Capture the cell that displays the provided text and extract its [x, y] central coordinate. 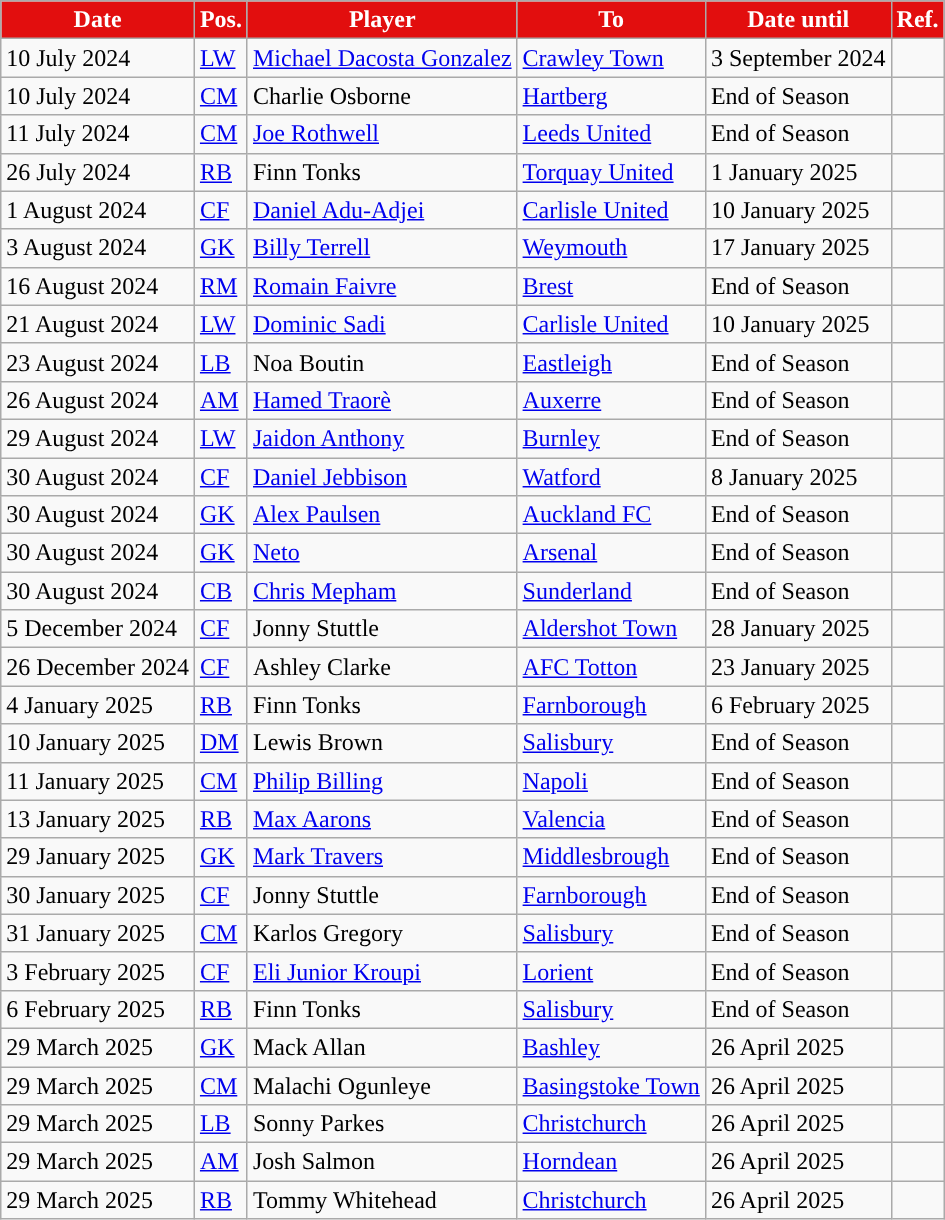
AFC Totton [611, 667]
16 August 2024 [98, 286]
Hamed Traorè [382, 400]
26 December 2024 [98, 667]
3 September 2024 [798, 58]
Leeds United [611, 134]
3 August 2024 [98, 248]
Jaidon Anthony [382, 438]
29 August 2024 [98, 438]
26 July 2024 [98, 172]
RM [220, 286]
Alex Paulsen [382, 515]
Basingstoke Town [611, 1085]
Daniel Adu-Adjei [382, 210]
Dominic Sadi [382, 324]
8 January 2025 [798, 477]
Eli Junior Kroupi [382, 971]
Neto [382, 553]
Player [382, 20]
Romain Faivre [382, 286]
11 July 2024 [98, 134]
30 January 2025 [98, 895]
Eastleigh [611, 362]
Crawley Town [611, 58]
Mack Allan [382, 1047]
Billy Terrell [382, 248]
17 January 2025 [798, 248]
Chris Mepham [382, 591]
Ref. [918, 20]
Lorient [611, 971]
Malachi Ogunleye [382, 1085]
Pos. [220, 20]
1 January 2025 [798, 172]
Torquay United [611, 172]
Middlesbrough [611, 857]
5 December 2024 [98, 629]
23 August 2024 [98, 362]
Max Aarons [382, 819]
Valencia [611, 819]
Napoli [611, 781]
Auxerre [611, 400]
Horndean [611, 1162]
Watford [611, 477]
Joe Rothwell [382, 134]
Date [98, 20]
1 August 2024 [98, 210]
Hartberg [611, 96]
CB [220, 591]
28 January 2025 [798, 629]
Sonny Parkes [382, 1124]
Brest [611, 286]
Karlos Gregory [382, 933]
Burnley [611, 438]
29 January 2025 [98, 857]
To [611, 20]
Weymouth [611, 248]
Josh Salmon [382, 1162]
Date until [798, 20]
Auckland FC [611, 515]
Michael Dacosta Gonzalez [382, 58]
Tommy Whitehead [382, 1200]
21 August 2024 [98, 324]
Philip Billing [382, 781]
Aldershot Town [611, 629]
Ashley Clarke [382, 667]
4 January 2025 [98, 705]
Lewis Brown [382, 743]
23 January 2025 [798, 667]
DM [220, 743]
26 August 2024 [98, 400]
3 February 2025 [98, 971]
Arsenal [611, 553]
Daniel Jebbison [382, 477]
31 January 2025 [98, 933]
Sunderland [611, 591]
13 January 2025 [98, 819]
Charlie Osborne [382, 96]
Mark Travers [382, 857]
Noa Boutin [382, 362]
Bashley [611, 1047]
11 January 2025 [98, 781]
